Provide the [x, y] coordinate of the cell's center where the given text is located.  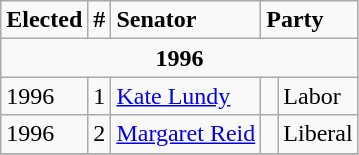
Elected [44, 20]
Margaret Reid [186, 134]
2 [100, 134]
Kate Lundy [186, 96]
Liberal [318, 134]
Party [310, 20]
1 [100, 96]
Senator [186, 20]
Labor [318, 96]
# [100, 20]
